Return [x, y] of the center of cell containing provided text 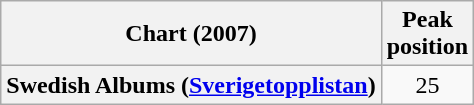
Swedish Albums (Sverigetopplistan) [191, 85]
Chart (2007) [191, 34]
Peakposition [427, 34]
25 [427, 85]
